Provide the (x, y) coordinate of the cell's center where the given text is located.  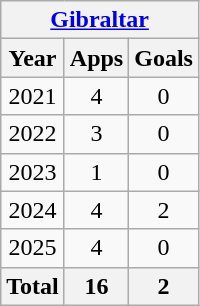
2021 (33, 96)
2022 (33, 134)
1 (96, 172)
2024 (33, 210)
Year (33, 58)
Gibraltar (100, 20)
2025 (33, 248)
3 (96, 134)
2023 (33, 172)
16 (96, 286)
Goals (164, 58)
Apps (96, 58)
Total (33, 286)
